Return [x, y] of the center of cell containing provided text 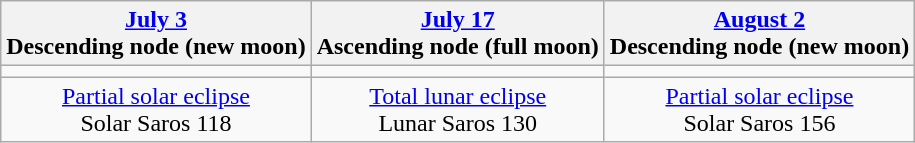
Partial solar eclipseSolar Saros 156 [759, 110]
Partial solar eclipseSolar Saros 118 [156, 110]
Total lunar eclipseLunar Saros 130 [458, 110]
August 2Descending node (new moon) [759, 34]
July 17Ascending node (full moon) [458, 34]
July 3Descending node (new moon) [156, 34]
